Return (x, y) of the center of cell containing provided text 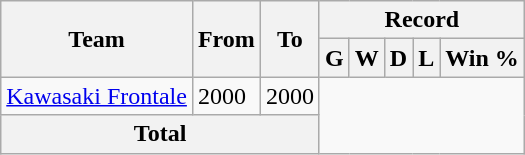
G (334, 58)
Record (422, 20)
D (398, 58)
W (366, 58)
Team (97, 39)
To (290, 39)
Kawasaki Frontale (97, 96)
L (426, 58)
From (226, 39)
Win % (482, 58)
Total (160, 134)
